Output the [x, y] coordinate of the center of the cell containing the given text.  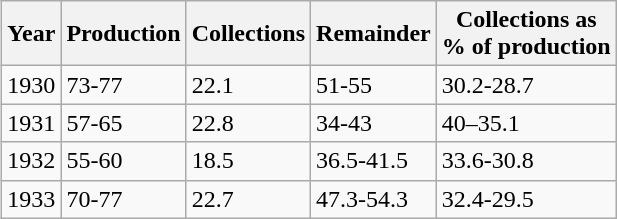
22.8 [248, 123]
32.4-29.5 [526, 199]
Year [32, 34]
1931 [32, 123]
40–35.1 [526, 123]
Collections as% of production [526, 34]
34-43 [374, 123]
Collections [248, 34]
1933 [32, 199]
Production [124, 34]
22.7 [248, 199]
18.5 [248, 161]
30.2-28.7 [526, 85]
36.5-41.5 [374, 161]
33.6-30.8 [526, 161]
73-77 [124, 85]
57-65 [124, 123]
51-55 [374, 85]
Remainder [374, 34]
22.1 [248, 85]
55-60 [124, 161]
70-77 [124, 199]
1930 [32, 85]
1932 [32, 161]
47.3-54.3 [374, 199]
